Determine the (X, Y) coordinate at the center of the cell enclosing the given text.  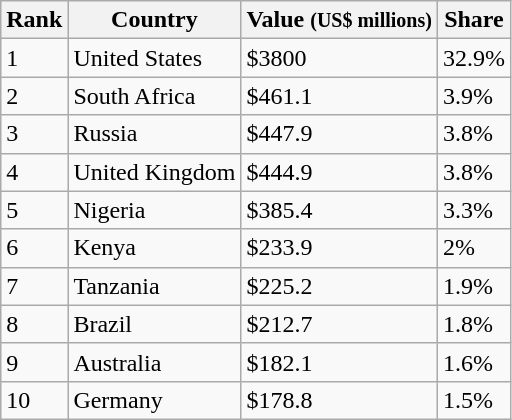
$212.7 (339, 324)
2% (474, 248)
1.5% (474, 400)
5 (34, 210)
6 (34, 248)
United Kingdom (154, 172)
$385.4 (339, 210)
32.9% (474, 58)
2 (34, 96)
1 (34, 58)
Rank (34, 20)
Country (154, 20)
South Africa (154, 96)
Australia (154, 362)
$447.9 (339, 134)
Brazil (154, 324)
Share (474, 20)
Kenya (154, 248)
3 (34, 134)
1.8% (474, 324)
$178.8 (339, 400)
United States (154, 58)
3.9% (474, 96)
7 (34, 286)
Value (US$ millions) (339, 20)
1.6% (474, 362)
$225.2 (339, 286)
8 (34, 324)
$182.1 (339, 362)
$233.9 (339, 248)
Russia (154, 134)
$444.9 (339, 172)
Tanzania (154, 286)
4 (34, 172)
Germany (154, 400)
3.3% (474, 210)
$461.1 (339, 96)
10 (34, 400)
9 (34, 362)
1.9% (474, 286)
Nigeria (154, 210)
$3800 (339, 58)
